Find where the given text appears and provide that cell's center as (X, Y) coordinate. 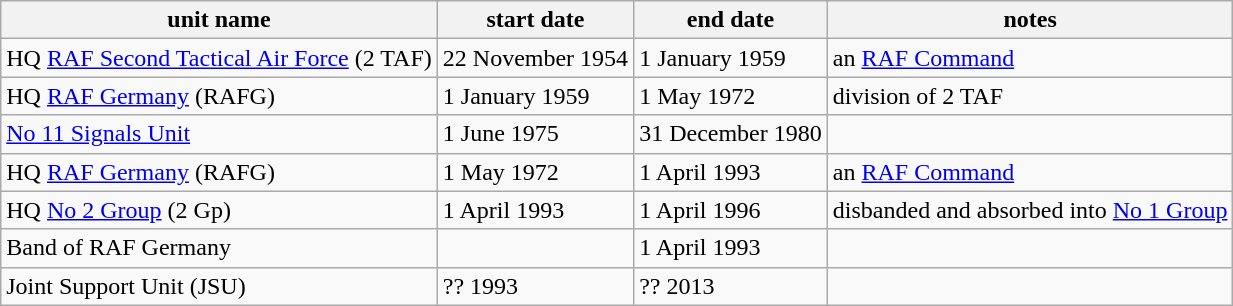
HQ RAF Second Tactical Air Force (2 TAF) (220, 58)
No 11 Signals Unit (220, 134)
1 April 1996 (731, 210)
Joint Support Unit (JSU) (220, 286)
31 December 1980 (731, 134)
unit name (220, 20)
Band of RAF Germany (220, 248)
?? 1993 (535, 286)
start date (535, 20)
HQ No 2 Group (2 Gp) (220, 210)
1 June 1975 (535, 134)
?? 2013 (731, 286)
notes (1030, 20)
division of 2 TAF (1030, 96)
22 November 1954 (535, 58)
disbanded and absorbed into No 1 Group (1030, 210)
end date (731, 20)
